Extract the [X, Y] coordinate from the center of the cell holding the provided text.  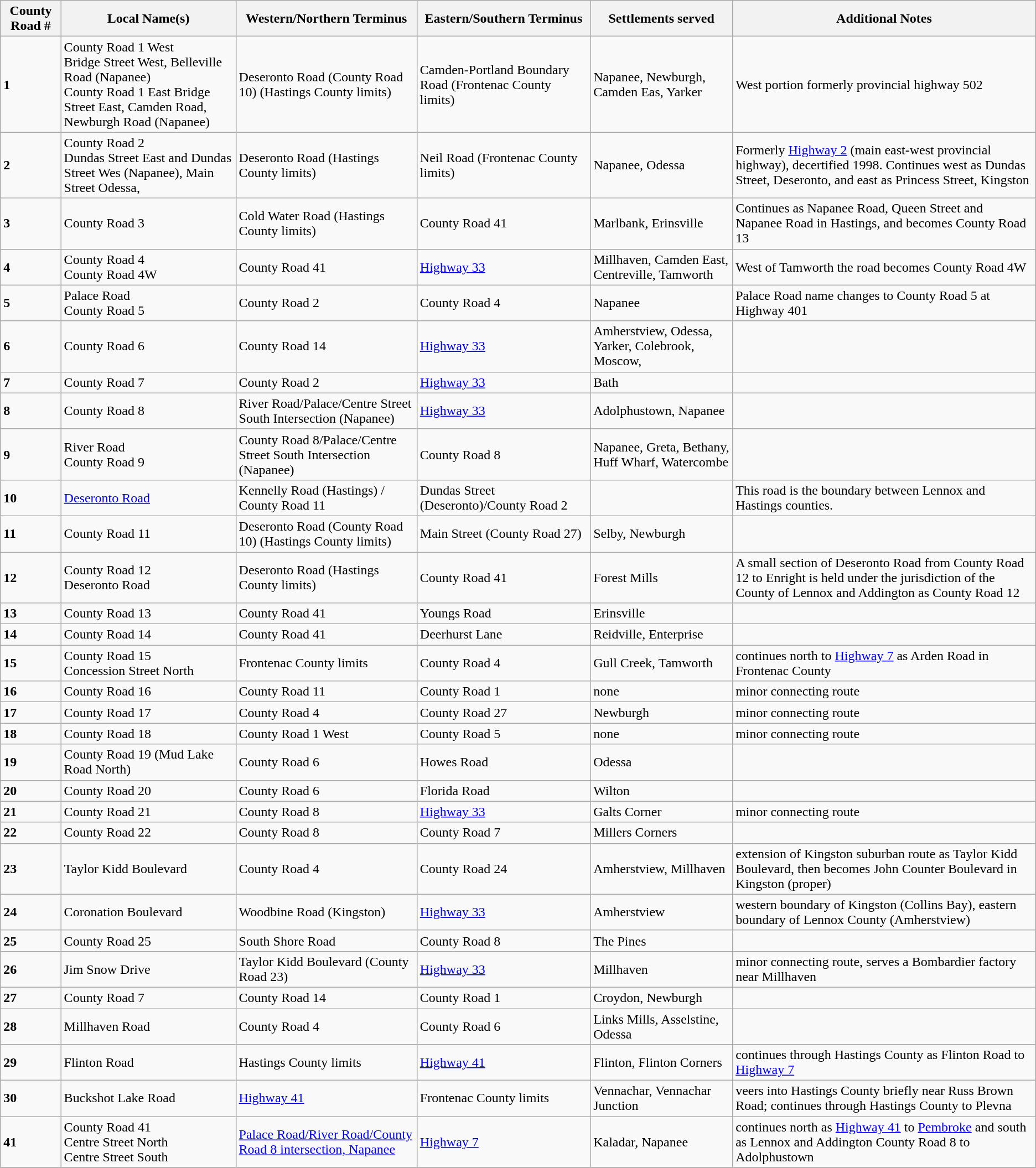
8 [31, 411]
Coronation Boulevard [148, 912]
23 [31, 869]
4 [31, 267]
29 [31, 1062]
River Road/Palace/Centre Street South Intersection (Napanee) [327, 411]
West of Tamworth the road becomes County Road 4W [884, 267]
County Road 25 [148, 941]
30 [31, 1099]
County Road 41 Centre Street NorthCentre Street South [148, 1142]
Millers Corners [662, 833]
extension of Kingston suburban route as Taylor Kidd Boulevard, then becomes John Counter Boulevard in Kingston (proper) [884, 869]
County Road 15Concession Street North [148, 663]
5 [31, 303]
Neil Road (Frontenac County limits) [504, 165]
19 [31, 762]
County Road 12Deseronto Road [148, 578]
16 [31, 692]
County Road 5 [504, 734]
Croydon, Newburgh [662, 998]
County Road 22 [148, 833]
County Road 16 [148, 692]
Woodbine Road (Kingston) [327, 912]
Millhaven, Camden East, Centreville, Tamworth [662, 267]
41 [31, 1142]
1 [31, 84]
Odessa [662, 762]
Jim Snow Drive [148, 969]
Napanee, Odessa [662, 165]
Florida Road [504, 791]
Youngs Road [504, 614]
28 [31, 1026]
Millhaven Road [148, 1026]
Napanee [662, 303]
Flinton Road [148, 1062]
25 [31, 941]
20 [31, 791]
Forest Mills [662, 578]
26 [31, 969]
County Road 24 [504, 869]
15 [31, 663]
Continues as Napanee Road, Queen Street and Napanee Road in Hastings, and becomes County Road 13 [884, 224]
Napanee, Greta, Bethany, Huff Wharf, Watercombe [662, 454]
Reidville, Enterprise [662, 635]
22 [31, 833]
Taylor Kidd Boulevard [148, 869]
County Road 17 [148, 713]
Vennachar, Vennachar Junction [662, 1099]
County Road 8/Palace/Centre Street South Intersection (Napanee) [327, 454]
Dundas Street (Deseronto)/County Road 2 [504, 498]
3 [31, 224]
21 [31, 812]
Deseronto Road [148, 498]
continues north to Highway 7 as Arden Road in Frontenac County [884, 663]
County Road 13 [148, 614]
Deerhurst Lane [504, 635]
Adolphustown, Napanee [662, 411]
2 [31, 165]
Amherstview, Odessa, Yarker, Colebrook, Moscow, [662, 346]
This road is the boundary between Lennox and Hastings counties. [884, 498]
27 [31, 998]
Additional Notes [884, 19]
The Pines [662, 941]
6 [31, 346]
South Shore Road [327, 941]
River Road County Road 9 [148, 454]
Western/Northern Terminus [327, 19]
County Road 4 County Road 4W [148, 267]
Camden-Portland Boundary Road (Frontenac County limits) [504, 84]
11 [31, 533]
Kaladar, Napanee [662, 1142]
Buckshot Lake Road [148, 1099]
Main Street (County Road 27) [504, 533]
Gull Creek, Tamworth [662, 663]
veers into Hastings County briefly near Russ Brown Road; continues through Hastings County to Plevna [884, 1099]
Palace Road/River Road/County Road 8 intersection, Napanee [327, 1142]
Settlements served [662, 19]
County Road 3 [148, 224]
County Road 27 [504, 713]
Highway 7 [504, 1142]
Local Name(s) [148, 19]
County Road 18 [148, 734]
Selby, Newburgh [662, 533]
Wilton [662, 791]
continues north as Highway 41 to Pembroke and south as Lennox and Addington County Road 8 to Adolphustown [884, 1142]
Erinsville [662, 614]
10 [31, 498]
13 [31, 614]
Marlbank, Erinsville [662, 224]
Links Mills, Asselstine, Odessa [662, 1026]
Palace Road name changes to County Road 5 at Highway 401 [884, 303]
County Road 2Dundas Street East and Dundas Street Wes (Napanee), Main Street Odessa, [148, 165]
18 [31, 734]
Hastings County limits [327, 1062]
West portion formerly provincial highway 502 [884, 84]
minor connecting route, serves a Bombardier factory near Millhaven [884, 969]
Taylor Kidd Boulevard (County Road 23) [327, 969]
County Road 1 West [327, 734]
24 [31, 912]
Kennelly Road (Hastings) / County Road 11 [327, 498]
Newburgh [662, 713]
Galts Corner [662, 812]
9 [31, 454]
Napanee, Newburgh, Camden Eas, Yarker [662, 84]
County Road 20 [148, 791]
County Road 21 [148, 812]
Palace Road County Road 5 [148, 303]
Amherstview, Millhaven [662, 869]
County Road # [31, 19]
14 [31, 635]
12 [31, 578]
western boundary of Kingston (Collins Bay), eastern boundary of Lennox County (Amherstview) [884, 912]
7 [31, 382]
continues through Hastings County as Flinton Road to Highway 7 [884, 1062]
County Road 1 WestBridge Street West, Belleville Road (Napanee) County Road 1 East Bridge Street East, Camden Road, Newburgh Road (Napanee) [148, 84]
Howes Road [504, 762]
17 [31, 713]
Cold Water Road (Hastings County limits) [327, 224]
County Road 19 (Mud Lake Road North) [148, 762]
Millhaven [662, 969]
Amherstview [662, 912]
Eastern/Southern Terminus [504, 19]
Bath [662, 382]
Flinton, Flinton Corners [662, 1062]
